From the cell containing the given text, extract its center point as (X, Y) coordinate. 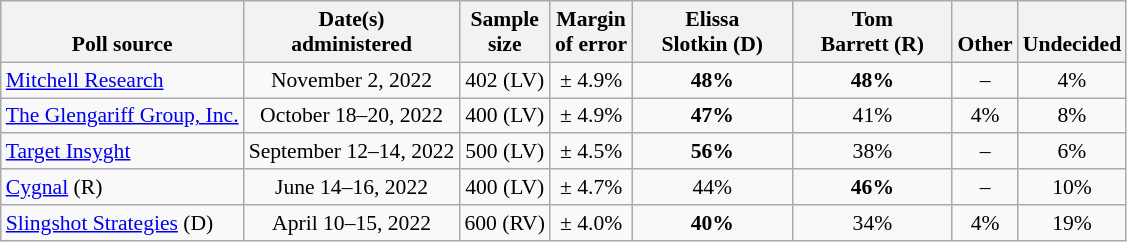
Mitchell Research (122, 80)
Cygnal (R) (122, 187)
± 4.0% (591, 223)
500 (LV) (504, 152)
± 4.5% (591, 152)
47% (712, 116)
34% (872, 223)
Other (984, 32)
June 14–16, 2022 (352, 187)
600 (RV) (504, 223)
± 4.7% (591, 187)
November 2, 2022 (352, 80)
Target Insyght (122, 152)
The Glengariff Group, Inc. (122, 116)
40% (712, 223)
Undecided (1072, 32)
ElissaSlotkin (D) (712, 32)
8% (1072, 116)
September 12–14, 2022 (352, 152)
Marginof error (591, 32)
56% (712, 152)
10% (1072, 187)
Date(s)administered (352, 32)
6% (1072, 152)
TomBarrett (R) (872, 32)
19% (1072, 223)
44% (712, 187)
Samplesize (504, 32)
April 10–15, 2022 (352, 223)
Poll source (122, 32)
46% (872, 187)
38% (872, 152)
41% (872, 116)
October 18–20, 2022 (352, 116)
Slingshot Strategies (D) (122, 223)
402 (LV) (504, 80)
